Detect which cell encompasses the target text, then output its (X, Y) center coordinate. 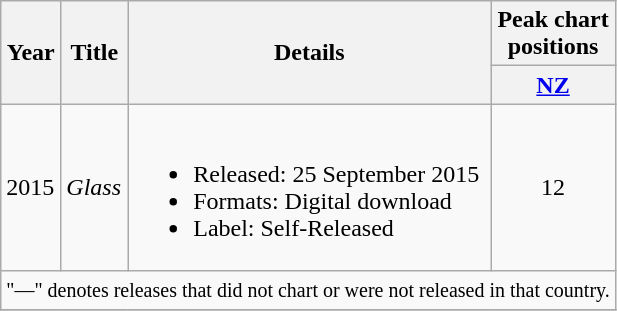
NZ (553, 85)
Glass (94, 188)
Year (31, 52)
Released: 25 September 2015Formats: Digital downloadLabel: Self-Released (310, 188)
Title (94, 52)
Details (310, 52)
"—" denotes releases that did not chart or were not released in that country. (308, 290)
Peak chartpositions (553, 34)
2015 (31, 188)
12 (553, 188)
